Return [x, y] of the center of cell containing provided text 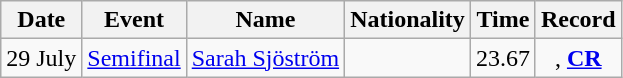
Name [265, 20]
Nationality [408, 20]
Record [578, 20]
Semifinal [134, 58]
29 July [42, 58]
23.67 [502, 58]
Event [134, 20]
Time [502, 20]
Sarah Sjöström [265, 58]
, CR [578, 58]
Date [42, 20]
